Extract the (X, Y) coordinate from the center of the cell holding the provided text.  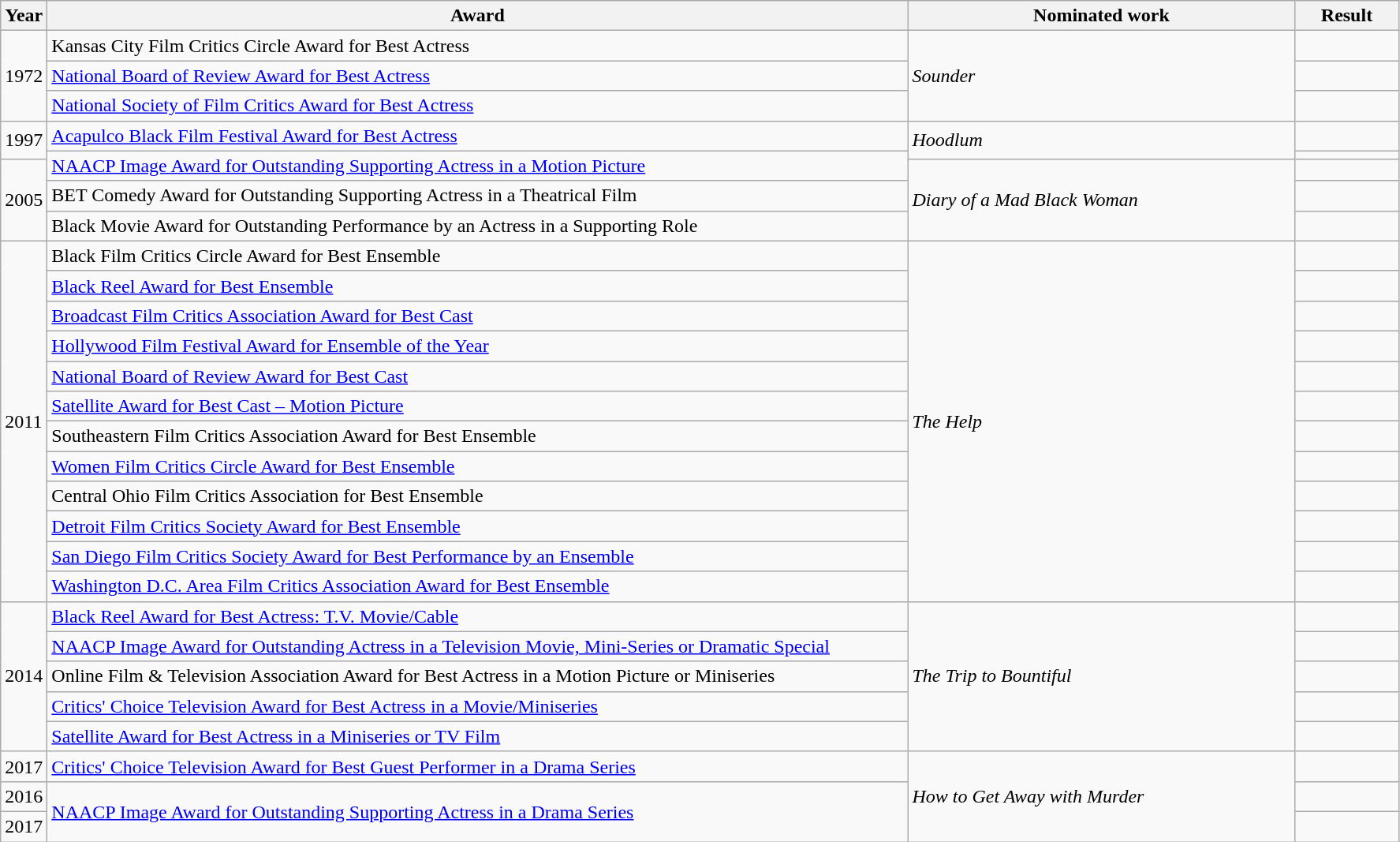
National Board of Review Award for Best Cast (478, 376)
Black Reel Award for Best Actress: T.V. Movie/Cable (478, 616)
National Society of Film Critics Award for Best Actress (478, 106)
Women Film Critics Circle Award for Best Ensemble (478, 466)
Nominated work (1101, 16)
2016 (24, 796)
NAACP Image Award for Outstanding Supporting Actress in a Motion Picture (478, 166)
Critics' Choice Television Award for Best Actress in a Movie/Miniseries (478, 706)
Black Movie Award for Outstanding Performance by an Actress in a Supporting Role (478, 226)
Online Film & Television Association Award for Best Actress in a Motion Picture or Miniseries (478, 676)
Broadcast Film Critics Association Award for Best Cast (478, 316)
Award (478, 16)
Diary of a Mad Black Woman (1101, 200)
Critics' Choice Television Award for Best Guest Performer in a Drama Series (478, 766)
NAACP Image Award for Outstanding Actress in a Television Movie, Mini-Series or Dramatic Special (478, 646)
San Diego Film Critics Society Award for Best Performance by an Ensemble (478, 556)
2011 (24, 421)
BET Comedy Award for Outstanding Supporting Actress in a Theatrical Film (478, 196)
2005 (24, 200)
Satellite Award for Best Cast – Motion Picture (478, 406)
2014 (24, 676)
Central Ohio Film Critics Association for Best Ensemble (478, 496)
Detroit Film Critics Society Award for Best Ensemble (478, 526)
Black Reel Award for Best Ensemble (478, 286)
Sounder (1101, 76)
NAACP Image Award for Outstanding Supporting Actress in a Drama Series (478, 811)
The Trip to Bountiful (1101, 676)
Hoodlum (1101, 140)
Hollywood Film Festival Award for Ensemble of the Year (478, 346)
Satellite Award for Best Actress in a Miniseries or TV Film (478, 736)
Washington D.C. Area Film Critics Association Award for Best Ensemble (478, 586)
How to Get Away with Murder (1101, 796)
Result (1347, 16)
Southeastern Film Critics Association Award for Best Ensemble (478, 436)
Acapulco Black Film Festival Award for Best Actress (478, 136)
National Board of Review Award for Best Actress (478, 76)
1997 (24, 140)
The Help (1101, 421)
Year (24, 16)
Kansas City Film Critics Circle Award for Best Actress (478, 46)
1972 (24, 76)
Black Film Critics Circle Award for Best Ensemble (478, 256)
